Determine the [x, y] coordinate at the center of the cell enclosing the given text.  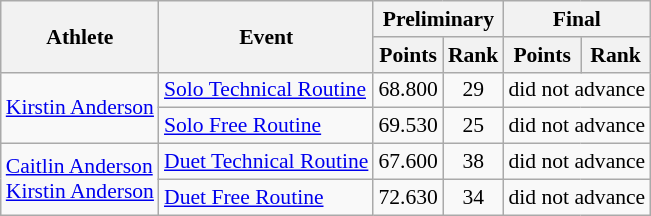
Duet Technical Routine [266, 162]
69.530 [408, 126]
Kirstin Anderson [80, 108]
38 [474, 162]
Solo Free Routine [266, 126]
68.800 [408, 90]
Athlete [80, 36]
Final [576, 19]
Event [266, 36]
Preliminary [438, 19]
34 [474, 197]
Duet Free Routine [266, 197]
25 [474, 126]
Caitlin AndersonKirstin Anderson [80, 180]
Solo Technical Routine [266, 90]
29 [474, 90]
67.600 [408, 162]
72.630 [408, 197]
